Determine the (x, y) coordinate at the center of the cell enclosing the given text.  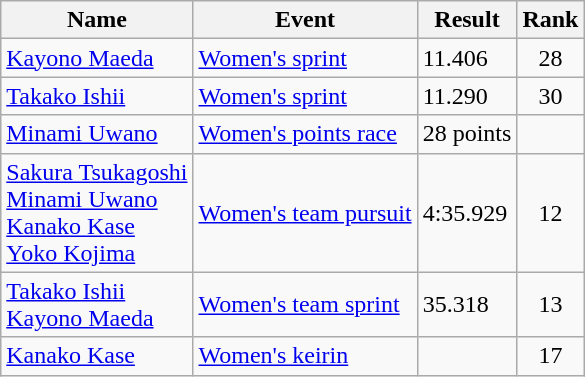
Kanako Kase (97, 356)
28 points (467, 134)
Women's keirin (305, 356)
Name (97, 20)
4:35.929 (467, 212)
Minami Uwano (97, 134)
28 (550, 58)
30 (550, 96)
12 (550, 212)
Rank (550, 20)
Result (467, 20)
Women's team pursuit (305, 212)
Women's points race (305, 134)
Women's team sprint (305, 304)
Takako Ishii (97, 96)
11.406 (467, 58)
Kayono Maeda (97, 58)
Event (305, 20)
Takako IshiiKayono Maeda (97, 304)
17 (550, 356)
13 (550, 304)
35.318 (467, 304)
11.290 (467, 96)
Sakura TsukagoshiMinami UwanoKanako KaseYoko Kojima (97, 212)
